Determine the [X, Y] coordinate at the center of the cell enclosing the given text.  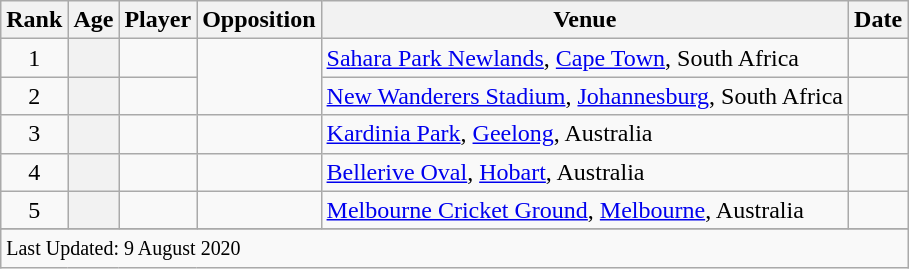
Last Updated: 9 August 2020 [454, 248]
3 [34, 134]
2 [34, 96]
Sahara Park Newlands, Cape Town, South Africa [585, 58]
Player [158, 20]
Bellerive Oval, Hobart, Australia [585, 172]
Opposition [259, 20]
Venue [585, 20]
1 [34, 58]
Kardinia Park, Geelong, Australia [585, 134]
Date [878, 20]
Melbourne Cricket Ground, Melbourne, Australia [585, 210]
4 [34, 172]
Rank [34, 20]
New Wanderers Stadium, Johannesburg, South Africa [585, 96]
5 [34, 210]
Age [94, 20]
